Return the (x, y) coordinate for the center point of the cell that contains the specified text.  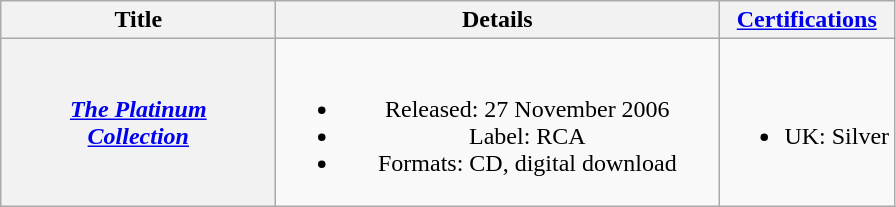
Details (498, 20)
Certifications (807, 20)
UK: Silver (807, 122)
The PlatinumCollection (138, 122)
Title (138, 20)
Released: 27 November 2006Label: RCA Formats: CD, digital download (498, 122)
